Search for the cell housing the specified text and yield its [X, Y] center coordinate. 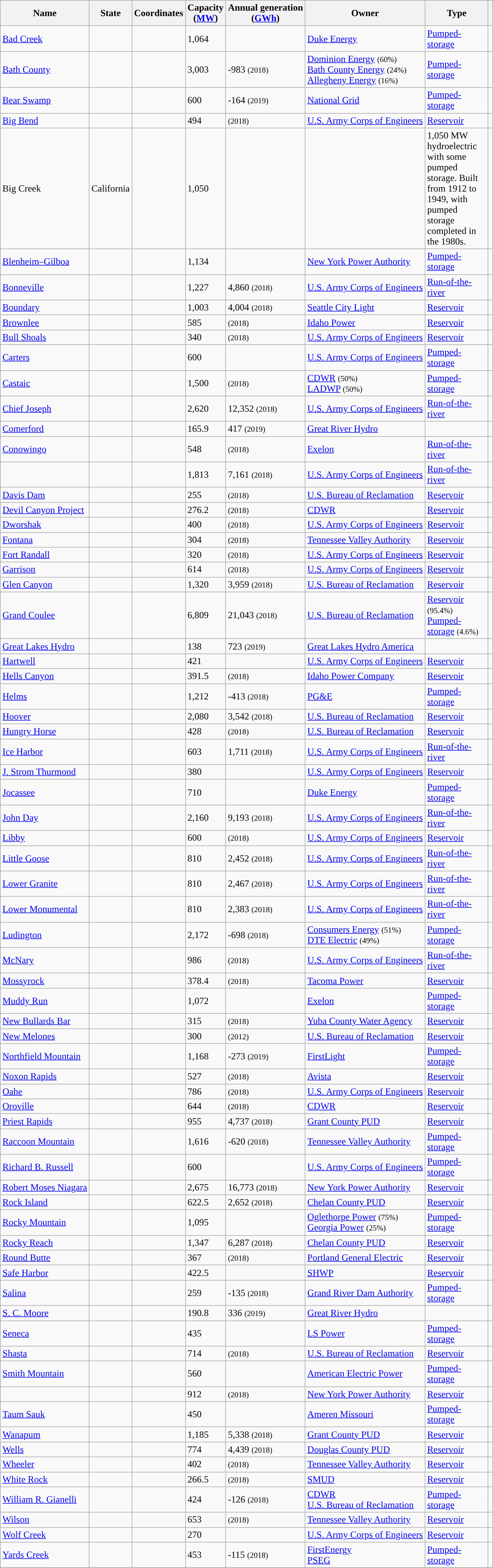
378.4 [206, 980]
Reservoir (95.4%)Pumped-storage (4.6%) [457, 615]
4,860 (2018) [266, 287]
Rocky Mountain [45, 1222]
Conowingo [45, 449]
Priest Rapids [45, 1121]
435 [206, 1333]
774 [206, 1449]
1,134 [206, 261]
424 [206, 1499]
304 [206, 540]
Wolf Creek [45, 1535]
-983 (2018) [266, 69]
Mossyrock [45, 980]
Carters [45, 357]
560 [206, 1374]
1,320 [206, 584]
Castaic [45, 383]
320 [206, 555]
Libby [45, 838]
PG&E [365, 696]
Richard B. Russell [45, 1167]
Dominion Energy (60%)Bath County Energy (24%)Allegheny Energy (16%) [365, 69]
Bad Creek [45, 38]
1,095 [206, 1222]
2,620 [206, 409]
391.5 [206, 676]
Taum Sauk [45, 1415]
Bath County [45, 69]
William R. Gianelli [45, 1499]
Yards Creek [45, 1555]
Oahe [45, 1092]
300 [206, 1036]
1,347 [206, 1243]
Grand River Dam Authority [365, 1293]
Raccoon Mountain [45, 1141]
986 [206, 960]
FirstEnergyPSEG [365, 1555]
-126 (2018) [266, 1499]
1,168 [206, 1057]
Big Creek [45, 188]
Devil Canyon Project [45, 510]
4,439 (2018) [266, 1449]
9,193 (2018) [266, 818]
912 [206, 1394]
603 [206, 752]
Annual generation(GWh) [266, 13]
-620 (2018) [266, 1141]
Hungry Horse [45, 732]
Glen Canyon [45, 584]
380 [206, 772]
4,737 (2018) [266, 1121]
2,452 (2018) [266, 858]
421 [206, 661]
Little Goose [45, 858]
527 [206, 1077]
Ice Harbor [45, 752]
Bonneville [45, 287]
450 [206, 1415]
Yuba County Water Agency [365, 1021]
Lower Monumental [45, 909]
428 [206, 732]
Idaho Power Company [365, 676]
Bear Swamp [45, 100]
7,161 (2018) [266, 475]
266.5 [206, 1479]
1,616 [206, 1141]
6,287 (2018) [266, 1243]
Boundary [45, 307]
Comerford [45, 429]
Hells Canyon [45, 676]
-135 (2018) [266, 1293]
White Rock [45, 1479]
S. C. Moore [45, 1313]
714 [206, 1354]
Oroville [45, 1106]
340 [206, 337]
585 [206, 322]
12,352 (2018) [266, 409]
Consumers Energy (51%)DTE Electric (49%) [365, 935]
CDWRU.S. Bureau of Reclamation [365, 1499]
Rocky Reach [45, 1243]
259 [206, 1293]
1,064 [206, 38]
SHWP [365, 1272]
Garrison [45, 570]
Great Lakes Hydro [45, 646]
2,160 [206, 818]
Owner [365, 13]
CDWR (50%)LADWP (50%) [365, 383]
5,338 (2018) [266, 1435]
Lower Granite [45, 884]
644 [206, 1106]
710 [206, 792]
422.5 [206, 1272]
2,467 (2018) [266, 884]
Wells [45, 1449]
Muddy Run [45, 1001]
1,500 [206, 383]
Oglethorpe Power (75%)Georgia Power (25%) [365, 1222]
State [111, 13]
Tacoma Power [365, 980]
Hartwell [45, 661]
Grand Coulee [45, 615]
1,711 (2018) [266, 752]
1,212 [206, 696]
614 [206, 570]
J. Strom Thurmond [45, 772]
4,004 (2018) [266, 307]
Brownlee [45, 322]
SMUD [365, 1479]
622.5 [206, 1202]
Wheeler [45, 1464]
Northfield Mountain [45, 1057]
American Electric Power [365, 1374]
Coordinates [158, 13]
190.8 [206, 1313]
John Day [45, 818]
Wilson [45, 1520]
1,050 [206, 188]
16,773 (2018) [266, 1187]
138 [206, 646]
3,003 [206, 69]
Seattle City Light [365, 307]
Helms [45, 696]
Salina [45, 1293]
New Bullards Bar [45, 1021]
(2012) [266, 1036]
1,227 [206, 287]
1,813 [206, 475]
Fontana [45, 540]
Safe Harbor [45, 1272]
Smith Mountain [45, 1374]
-698 (2018) [266, 935]
2,080 [206, 717]
-115 (2018) [266, 1555]
Bull Shoals [45, 337]
Idaho Power [365, 322]
Avista [365, 1077]
McNary [45, 960]
New Melones [45, 1036]
270 [206, 1535]
-164 (2019) [266, 100]
453 [206, 1555]
417 (2019) [266, 429]
1,050 MW hydroelectric with some pumped storage. Built from 1912 to 1949, with pumped storage completed in the 1980s. [457, 188]
2,675 [206, 1187]
-413 (2018) [266, 696]
2,383 (2018) [266, 909]
Dworshak [45, 525]
494 [206, 120]
367 [206, 1258]
Robert Moses Niagara [45, 1187]
Ludington [45, 935]
Ameren Missouri [365, 1415]
276.2 [206, 510]
315 [206, 1021]
Capacity(MW) [206, 13]
336 (2019) [266, 1313]
Type [457, 13]
3,542 (2018) [266, 717]
255 [206, 495]
Fort Randall [45, 555]
-273 (2019) [266, 1057]
Douglas County PUD [365, 1449]
Shasta [45, 1354]
6,809 [206, 615]
Wanapum [45, 1435]
400 [206, 525]
LS Power [365, 1333]
Name [45, 13]
2,172 [206, 935]
California [111, 188]
21,043 (2018) [266, 615]
FirstLight [365, 1057]
Rock Island [45, 1202]
Davis Dam [45, 495]
Great Lakes Hydro America [365, 646]
Noxon Rapids [45, 1077]
402 [206, 1464]
3,959 (2018) [266, 584]
Seneca [45, 1333]
1,072 [206, 1001]
2,652 (2018) [266, 1202]
548 [206, 449]
Jocassee [45, 792]
Blenheim–Gilboa [45, 261]
1,185 [206, 1435]
1,003 [206, 307]
National Grid [365, 100]
Hoover [45, 717]
165.9 [206, 429]
955 [206, 1121]
Round Butte [45, 1258]
Chief Joseph [45, 409]
786 [206, 1092]
653 [206, 1520]
Big Bend [45, 120]
Portland General Electric [365, 1258]
723 (2019) [266, 646]
